Return the [X, Y] coordinate for the center point of the cell that contains the specified text.  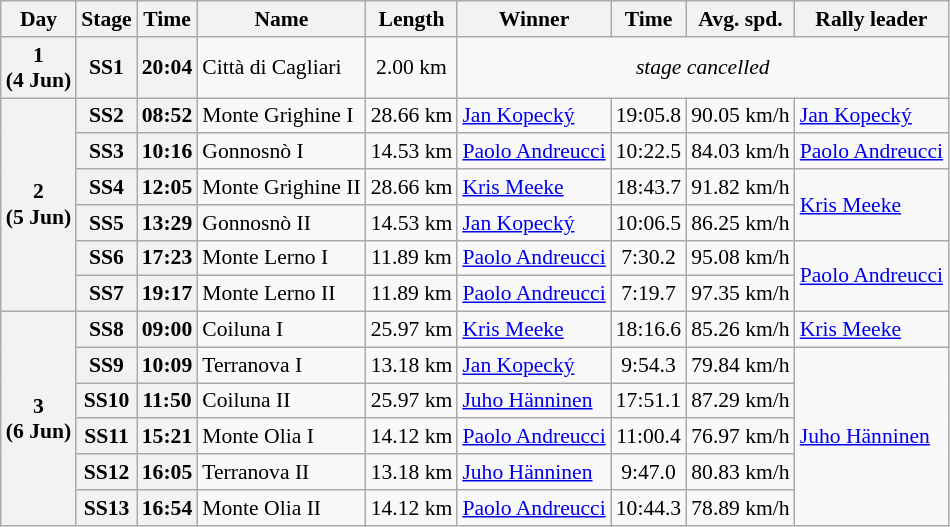
Length [412, 19]
SS5 [106, 223]
SS2 [106, 116]
2(5 Jun) [39, 205]
SS7 [106, 294]
3(6 Jun) [39, 419]
SS13 [106, 508]
Coiluna II [281, 401]
76.97 km/h [740, 437]
Terranova II [281, 472]
Monte Olia I [281, 437]
11:50 [167, 401]
19:17 [167, 294]
17:51.1 [648, 401]
SS3 [106, 152]
7:19.7 [648, 294]
18:16.6 [648, 330]
Gonnosnò I [281, 152]
85.26 km/h [740, 330]
10:06.5 [648, 223]
80.83 km/h [740, 472]
11:00.4 [648, 437]
Day [39, 19]
10:22.5 [648, 152]
Monte Lerno I [281, 258]
SS4 [106, 187]
Stage [106, 19]
Città di Cagliari [281, 68]
1(4 Jun) [39, 68]
Gonnosnò II [281, 223]
90.05 km/h [740, 116]
84.03 km/h [740, 152]
Name [281, 19]
97.35 km/h [740, 294]
19:05.8 [648, 116]
16:54 [167, 508]
91.82 km/h [740, 187]
Rally leader [872, 19]
Coiluna I [281, 330]
86.25 km/h [740, 223]
18:43.7 [648, 187]
Monte Grighine I [281, 116]
79.84 km/h [740, 365]
10:16 [167, 152]
Winner [534, 19]
13:29 [167, 223]
12:05 [167, 187]
SS9 [106, 365]
17:23 [167, 258]
Monte Grighine II [281, 187]
SS6 [106, 258]
9:47.0 [648, 472]
Monte Olia II [281, 508]
08:52 [167, 116]
stage cancelled [702, 68]
10:09 [167, 365]
SS10 [106, 401]
Terranova I [281, 365]
15:21 [167, 437]
87.29 km/h [740, 401]
9:54.3 [648, 365]
20:04 [167, 68]
SS11 [106, 437]
SS1 [106, 68]
78.89 km/h [740, 508]
Avg. spd. [740, 19]
SS8 [106, 330]
10:44.3 [648, 508]
7:30.2 [648, 258]
16:05 [167, 472]
SS12 [106, 472]
2.00 km [412, 68]
95.08 km/h [740, 258]
Monte Lerno II [281, 294]
09:00 [167, 330]
